Extract the [X, Y] coordinate from the center of the cell holding the provided text.  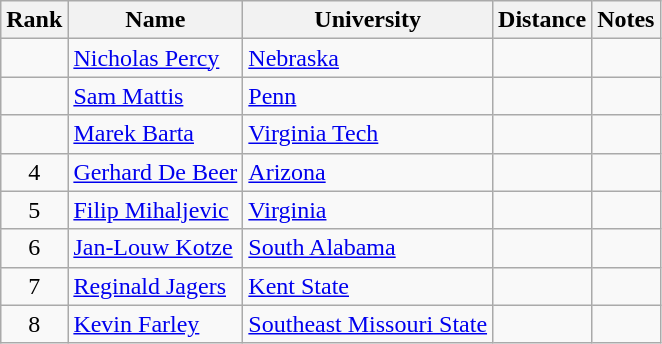
Rank [34, 20]
5 [34, 210]
Jan-Louw Kotze [156, 248]
7 [34, 286]
Name [156, 20]
Marek Barta [156, 134]
Kevin Farley [156, 324]
8 [34, 324]
Arizona [368, 172]
Kent State [368, 286]
Virginia Tech [368, 134]
Nebraska [368, 58]
University [368, 20]
Gerhard De Beer [156, 172]
Distance [542, 20]
Notes [626, 20]
6 [34, 248]
4 [34, 172]
Virginia [368, 210]
South Alabama [368, 248]
Sam Mattis [156, 96]
Reginald Jagers [156, 286]
Southeast Missouri State [368, 324]
Nicholas Percy [156, 58]
Filip Mihaljevic [156, 210]
Penn [368, 96]
